Search for the cell housing the specified text and yield its [X, Y] center coordinate. 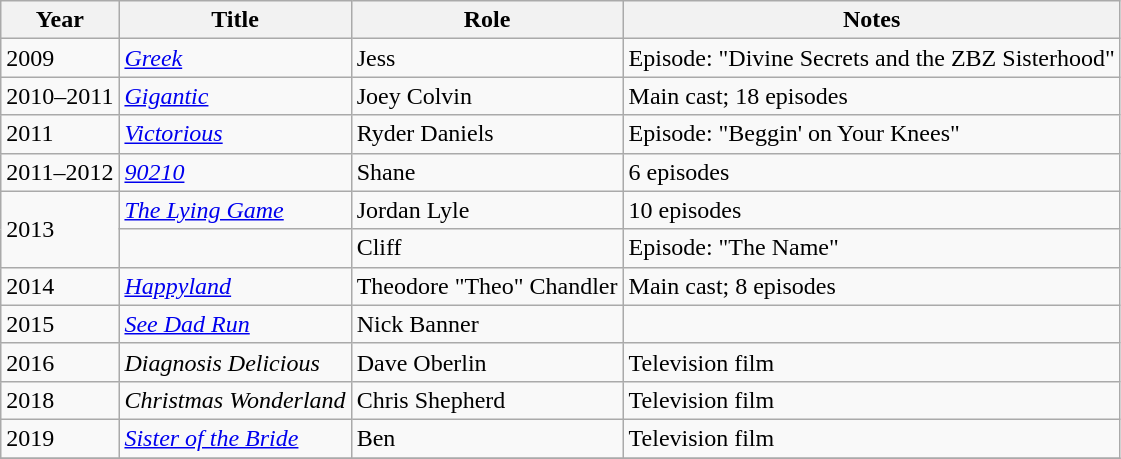
Episode: "The Name" [872, 248]
Ryder Daniels [487, 134]
2010–2011 [60, 96]
Greek [235, 58]
6 episodes [872, 172]
Gigantic [235, 96]
2011 [60, 134]
10 episodes [872, 210]
Shane [487, 172]
Victorious [235, 134]
Main cast; 8 episodes [872, 286]
Episode: "Beggin' on Your Knees" [872, 134]
2013 [60, 229]
90210 [235, 172]
Year [60, 20]
2015 [60, 324]
Main cast; 18 episodes [872, 96]
Role [487, 20]
Episode: "Divine Secrets and the ZBZ Sisterhood" [872, 58]
Happyland [235, 286]
2018 [60, 400]
Title [235, 20]
Christmas Wonderland [235, 400]
Ben [487, 438]
Jess [487, 58]
Notes [872, 20]
The Lying Game [235, 210]
Cliff [487, 248]
See Dad Run [235, 324]
Theodore "Theo" Chandler [487, 286]
Nick Banner [487, 324]
Joey Colvin [487, 96]
2011–2012 [60, 172]
Diagnosis Delicious [235, 362]
2009 [60, 58]
Dave Oberlin [487, 362]
2014 [60, 286]
Jordan Lyle [487, 210]
Sister of the Bride [235, 438]
2019 [60, 438]
Chris Shepherd [487, 400]
2016 [60, 362]
